Find where the given text appears and provide that cell's center as (X, Y) coordinate. 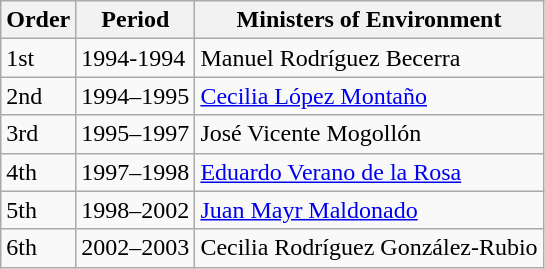
2002–2003 (136, 248)
Cecilia Rodríguez González-Rubio (369, 248)
1994–1995 (136, 96)
Manuel Rodríguez Becerra (369, 58)
Period (136, 20)
1st (38, 58)
6th (38, 248)
1998–2002 (136, 210)
Juan Mayr Maldonado (369, 210)
Cecilia López Montaño (369, 96)
4th (38, 172)
1997–1998 (136, 172)
5th (38, 210)
Eduardo Verano de la Rosa (369, 172)
José Vicente Mogollón (369, 134)
Ministers of Environment (369, 20)
3rd (38, 134)
Order (38, 20)
1994-1994 (136, 58)
1995–1997 (136, 134)
2nd (38, 96)
